Extract the (X, Y) coordinate from the center of the cell holding the provided text.  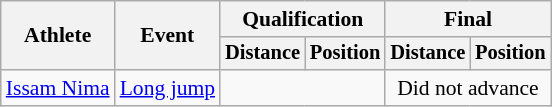
Did not advance (468, 88)
Final (468, 19)
Qualification (302, 19)
Issam Nima (58, 88)
Event (168, 36)
Athlete (58, 36)
Long jump (168, 88)
